Provide the [x, y] coordinate of the cell's center where the given text is located.  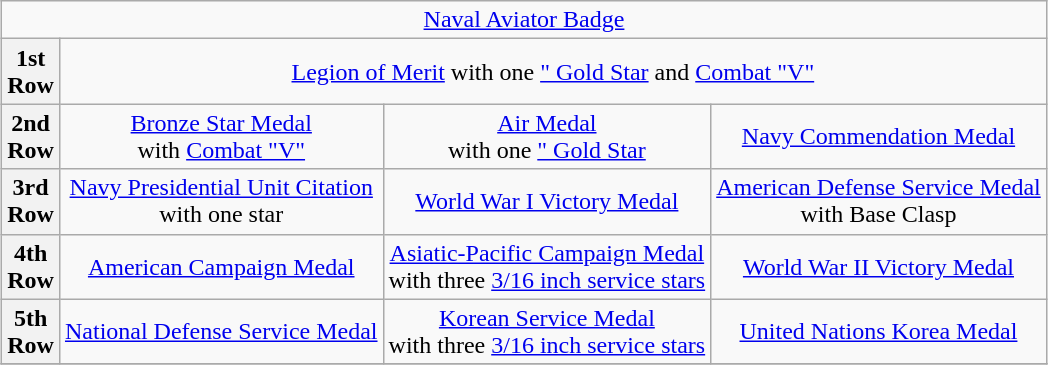
Korean Service Medal with three 3/16 inch service stars [547, 332]
3rdRow [31, 202]
Navy Presidential Unit Citation with one star [221, 202]
American Campaign Medal [221, 266]
4thRow [31, 266]
5thRow [31, 332]
Navy Commendation Medal [879, 136]
Legion of Merit with one " Gold Star and Combat "V" [552, 72]
World War II Victory Medal [879, 266]
American Defense Service Medal with Base Clasp [879, 202]
Air Medal with one " Gold Star [547, 136]
National Defense Service Medal [221, 332]
2ndRow [31, 136]
World War I Victory Medal [547, 202]
1stRow [31, 72]
Naval Aviator Badge [524, 20]
Bronze Star Medalwith Combat "V" [221, 136]
United Nations Korea Medal [879, 332]
Asiatic-Pacific Campaign Medal with three 3/16 inch service stars [547, 266]
